Extract the [X, Y] coordinate from the center of the cell holding the provided text.  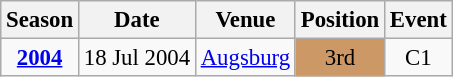
Augsburg [245, 58]
18 Jul 2004 [136, 58]
3rd [340, 58]
C1 [419, 58]
2004 [40, 58]
Venue [245, 20]
Event [419, 20]
Date [136, 20]
Position [340, 20]
Season [40, 20]
